Locate the cell with the specified text and output its (x, y) center coordinate. 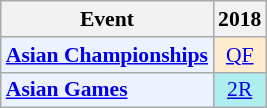
2018 (240, 19)
Event (107, 19)
QF (240, 55)
Asian Championships (107, 55)
Asian Games (107, 90)
2R (240, 90)
